Detect which cell encompasses the target text, then output its [x, y] center coordinate. 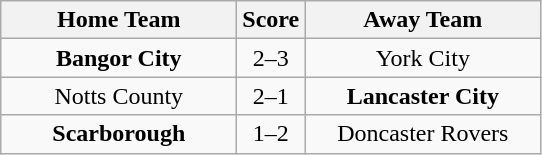
Away Team [423, 20]
Lancaster City [423, 96]
1–2 [271, 134]
Notts County [119, 96]
2–1 [271, 96]
2–3 [271, 58]
Score [271, 20]
York City [423, 58]
Home Team [119, 20]
Doncaster Rovers [423, 134]
Bangor City [119, 58]
Scarborough [119, 134]
